Return the [x, y] coordinate for the center point of the cell that contains the specified text.  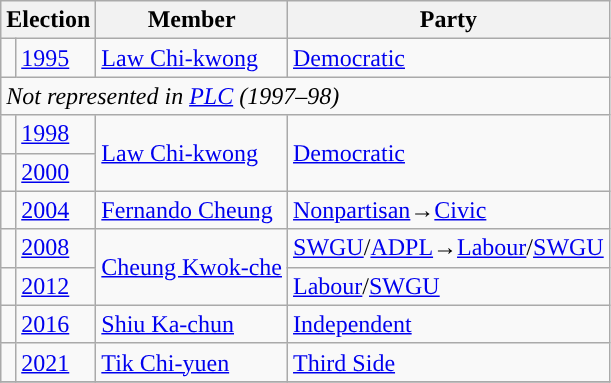
Nonpartisan→Civic [449, 210]
2021 [56, 362]
Third Side [449, 362]
Not represented in PLC (1997–98) [305, 96]
SWGU/ADPL→Labour/SWGU [449, 248]
Shiu Ka-chun [192, 324]
1998 [56, 134]
2016 [56, 324]
2008 [56, 248]
2004 [56, 210]
1995 [56, 58]
Cheung Kwok-che [192, 267]
Member [192, 20]
Party [449, 20]
Independent [449, 324]
Election [48, 20]
Labour/SWGU [449, 286]
Fernando Cheung [192, 210]
Tik Chi-yuen [192, 362]
2012 [56, 286]
2000 [56, 172]
